Search for the cell housing the specified text and yield its [X, Y] center coordinate. 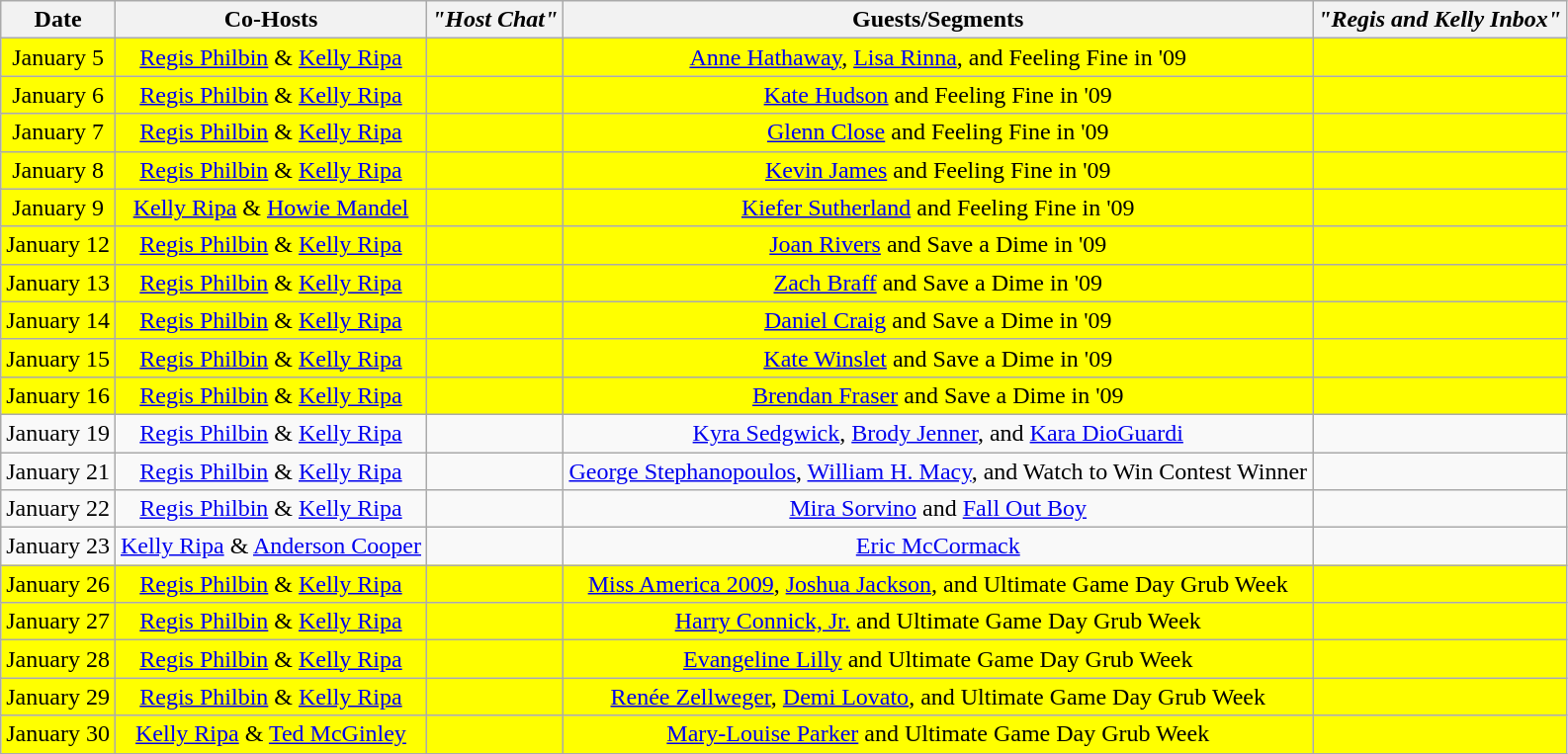
Zach Braff and Save a Dime in '09 [938, 283]
Guests/Segments [938, 20]
Date [58, 20]
Kyra Sedgwick, Brody Jenner, and Kara DioGuardi [938, 433]
Daniel Craig and Save a Dime in '09 [938, 320]
January 30 [58, 734]
Miss America 2009, Joshua Jackson, and Ultimate Game Day Grub Week [938, 584]
Kelly Ripa & Ted McGinley [271, 734]
January 5 [58, 57]
January 21 [58, 471]
January 26 [58, 584]
Mary-Louise Parker and Ultimate Game Day Grub Week [938, 734]
January 9 [58, 208]
January 28 [58, 659]
Joan Rivers and Save a Dime in '09 [938, 245]
January 14 [58, 320]
January 22 [58, 509]
"Regis and Kelly Inbox" [1439, 20]
January 16 [58, 395]
Mira Sorvino and Fall Out Boy [938, 509]
Renée Zellweger, Demi Lovato, and Ultimate Game Day Grub Week [938, 697]
Glenn Close and Feeling Fine in '09 [938, 132]
January 19 [58, 433]
January 7 [58, 132]
Kevin James and Feeling Fine in '09 [938, 170]
Harry Connick, Jr. and Ultimate Game Day Grub Week [938, 622]
Kate Hudson and Feeling Fine in '09 [938, 95]
Anne Hathaway, Lisa Rinna, and Feeling Fine in '09 [938, 57]
January 29 [58, 697]
Co-Hosts [271, 20]
January 15 [58, 358]
George Stephanopoulos, William H. Macy, and Watch to Win Contest Winner [938, 471]
January 27 [58, 622]
Kelly Ripa & Anderson Cooper [271, 546]
January 12 [58, 245]
Eric McCormack [938, 546]
"Host Chat" [494, 20]
January 6 [58, 95]
January 13 [58, 283]
Kiefer Sutherland and Feeling Fine in '09 [938, 208]
January 23 [58, 546]
January 8 [58, 170]
Kate Winslet and Save a Dime in '09 [938, 358]
Brendan Fraser and Save a Dime in '09 [938, 395]
Evangeline Lilly and Ultimate Game Day Grub Week [938, 659]
Kelly Ripa & Howie Mandel [271, 208]
